Pinpoint the cell where the given text exists, returning its [X, Y] midpoint coordinate. 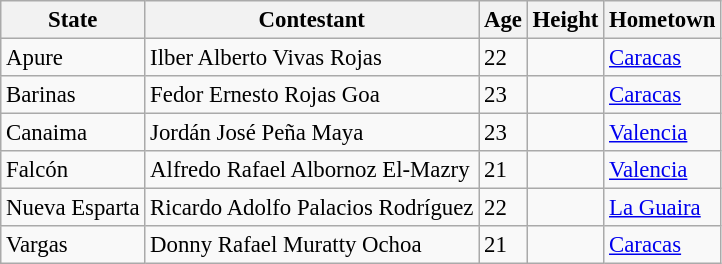
State [73, 20]
Jordán José Peña Maya [312, 133]
Apure [73, 58]
Falcón [73, 170]
Donny Rafael Muratty Ochoa [312, 245]
La Guaira [662, 208]
Ricardo Adolfo Palacios Rodríguez [312, 208]
Barinas [73, 95]
Height [565, 20]
Vargas [73, 245]
Age [504, 20]
Alfredo Rafael Albornoz El-Mazry [312, 170]
Ilber Alberto Vivas Rojas [312, 58]
Contestant [312, 20]
Hometown [662, 20]
Nueva Esparta [73, 208]
Canaima [73, 133]
Fedor Ernesto Rojas Goa [312, 95]
